Find where the given text appears and provide that cell's center as [x, y] coordinate. 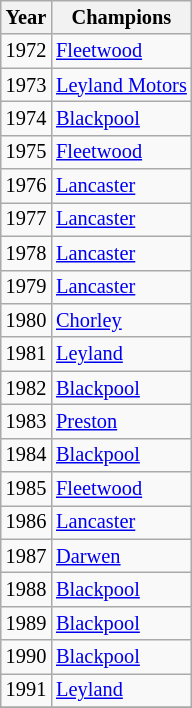
1985 [26, 489]
1990 [26, 657]
1982 [26, 388]
1977 [26, 219]
Leyland Motors [121, 85]
Chorley [121, 320]
Year [26, 17]
1981 [26, 354]
1989 [26, 623]
1987 [26, 556]
1991 [26, 690]
Darwen [121, 556]
1980 [26, 320]
Champions [121, 17]
1974 [26, 118]
1976 [26, 186]
1978 [26, 253]
1975 [26, 152]
1979 [26, 287]
1984 [26, 455]
1986 [26, 522]
1973 [26, 85]
Preston [121, 421]
1988 [26, 589]
1983 [26, 421]
1972 [26, 51]
